Determine the [X, Y] coordinate at the center of the cell enclosing the given text.  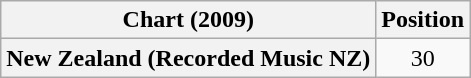
New Zealand (Recorded Music NZ) [188, 58]
Position [423, 20]
30 [423, 58]
Chart (2009) [188, 20]
